Capture the cell that displays the provided text and extract its [X, Y] central coordinate. 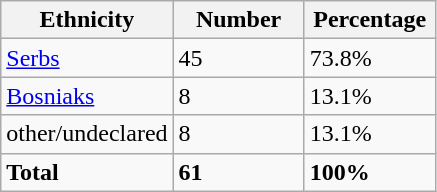
61 [238, 172]
Percentage [370, 20]
Number [238, 20]
Total [87, 172]
45 [238, 58]
other/undeclared [87, 134]
100% [370, 172]
Serbs [87, 58]
Bosniaks [87, 96]
73.8% [370, 58]
Ethnicity [87, 20]
